Pinpoint the cell where the given text exists, returning its (X, Y) midpoint coordinate. 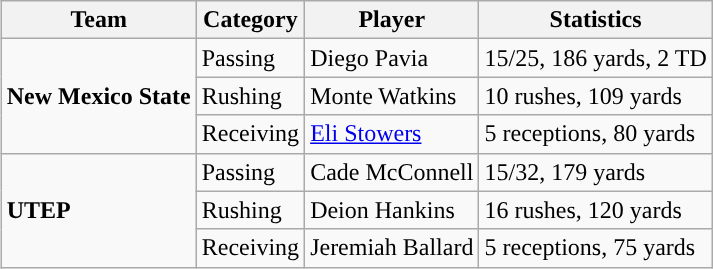
Jeremiah Ballard (392, 248)
UTEP (98, 210)
Monte Watkins (392, 96)
Team (98, 20)
Eli Stowers (392, 134)
5 receptions, 80 yards (596, 134)
Deion Hankins (392, 210)
Diego Pavia (392, 58)
10 rushes, 109 yards (596, 96)
15/32, 179 yards (596, 172)
New Mexico State (98, 96)
15/25, 186 yards, 2 TD (596, 58)
Statistics (596, 20)
Cade McConnell (392, 172)
Player (392, 20)
5 receptions, 75 yards (596, 248)
Category (250, 20)
16 rushes, 120 yards (596, 210)
